Provide the [x, y] coordinate of the cell's center where the given text is located.  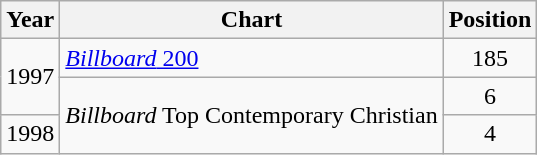
4 [490, 134]
6 [490, 96]
Chart [252, 20]
Year [30, 20]
Billboard 200 [252, 58]
1997 [30, 77]
1998 [30, 134]
Position [490, 20]
Billboard Top Contemporary Christian [252, 115]
185 [490, 58]
